Search for the cell housing the specified text and yield its (x, y) center coordinate. 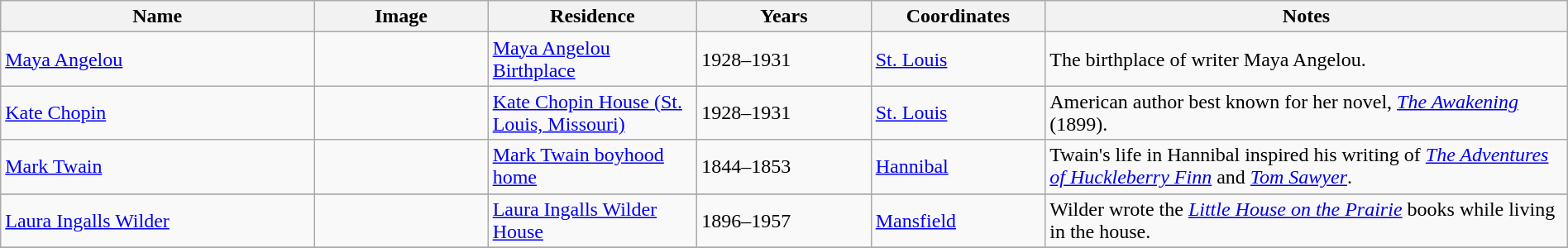
Wilder wrote the Little House on the Prairie books while living in the house. (1307, 220)
Mark Twain (157, 167)
1896–1957 (784, 220)
Name (157, 17)
The birthplace of writer Maya Angelou. (1307, 60)
Kate Chopin House (St. Louis, Missouri) (592, 112)
Kate Chopin (157, 112)
1844–1853 (784, 167)
Mansfield (958, 220)
Maya Angelou (157, 60)
Years (784, 17)
Residence (592, 17)
Laura Ingalls Wilder (157, 220)
Twain's life in Hannibal inspired his writing of The Adventures of Huckleberry Finn and Tom Sawyer. (1307, 167)
Maya Angelou Birthplace (592, 60)
Hannibal (958, 167)
Coordinates (958, 17)
American author best known for her novel, The Awakening (1899). (1307, 112)
Notes (1307, 17)
Laura Ingalls Wilder House (592, 220)
Mark Twain boyhood home (592, 167)
Image (401, 17)
